Locate the cell with the specified text and output its [X, Y] center coordinate. 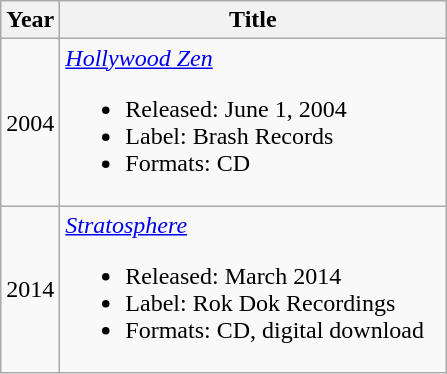
Year [30, 20]
2004 [30, 122]
2014 [30, 290]
Title [253, 20]
Hollywood ZenReleased: June 1, 2004Label: Brash RecordsFormats: CD [253, 122]
StratosphereReleased: March 2014Label: Rok Dok RecordingsFormats: CD, digital download [253, 290]
